Identify which cell holds the provided text, then report its (X, Y) central coordinate. 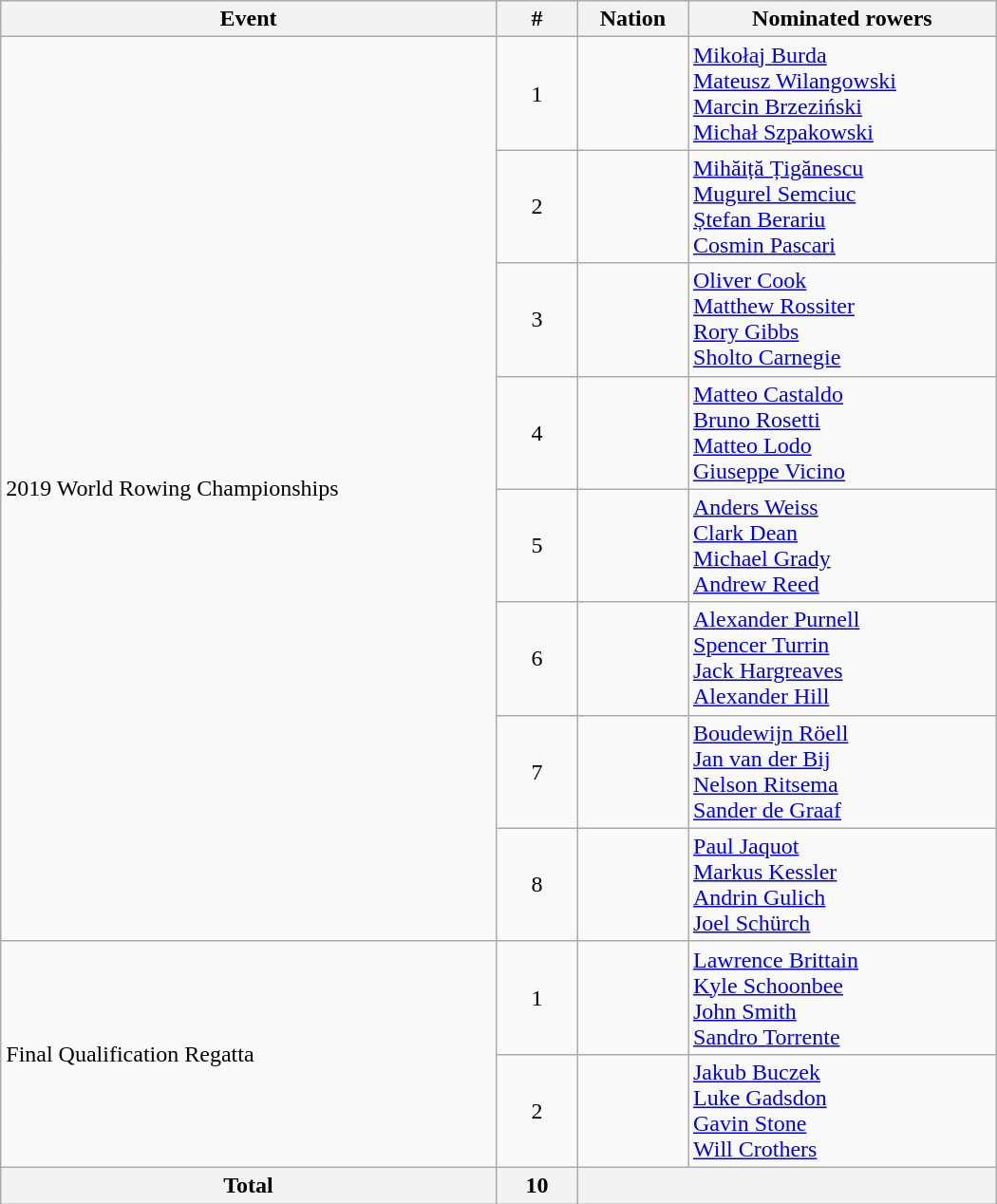
Mihăiță ȚigănescuMugurel SemciucȘtefan BerariuCosmin Pascari (841, 207)
Lawrence BrittainKyle SchoonbeeJohn SmithSandro Torrente (841, 997)
Event (249, 19)
Alexander PurnellSpencer TurrinJack HargreavesAlexander Hill (841, 659)
Anders WeissClark DeanMichael GradyAndrew Reed (841, 545)
7 (536, 771)
10 (536, 1185)
Nominated rowers (841, 19)
Boudewijn RöellJan van der BijNelson RitsemaSander de Graaf (841, 771)
Nation (632, 19)
Final Qualification Regatta (249, 1054)
Jakub BuczekLuke GadsdonGavin StoneWill Crothers (841, 1111)
Matteo CastaldoBruno RosettiMatteo LodoGiuseppe Vicino (841, 433)
6 (536, 659)
# (536, 19)
Oliver CookMatthew RossiterRory GibbsSholto Carnegie (841, 319)
4 (536, 433)
8 (536, 885)
Total (249, 1185)
3 (536, 319)
5 (536, 545)
Mikołaj BurdaMateusz WilangowskiMarcin BrzezińskiMichał Szpakowski (841, 93)
Paul JaquotMarkus KesslerAndrin GulichJoel Schürch (841, 885)
2019 World Rowing Championships (249, 489)
